Return [x, y] of the center of cell containing provided text 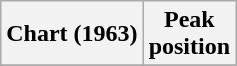
Chart (1963) [72, 34]
Peakposition [189, 34]
